Search for the cell housing the specified text and yield its (X, Y) center coordinate. 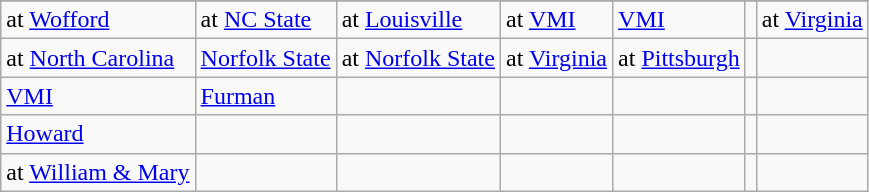
at Louisville (418, 20)
at Norfolk State (418, 58)
at VMI (556, 20)
at Pittsburgh (680, 58)
Furman (266, 96)
at North Carolina (98, 58)
Norfolk State (266, 58)
Howard (98, 134)
at Wofford (98, 20)
at NC State (266, 20)
at William & Mary (98, 172)
